From the cell containing the given text, extract its center point as [X, Y] coordinate. 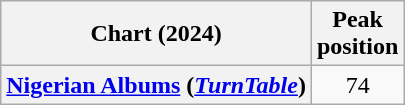
Nigerian Albums (TurnTable) [156, 85]
Chart (2024) [156, 34]
Peakposition [357, 34]
74 [357, 85]
